Return (x, y) of the center of cell containing provided text 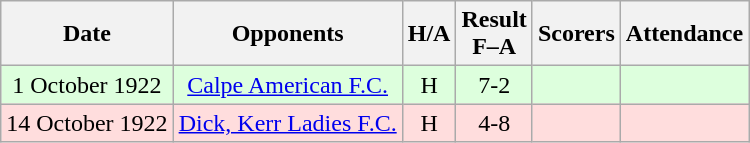
Attendance (684, 34)
Dick, Kerr Ladies F.C. (288, 123)
Date (87, 34)
7-2 (494, 85)
ResultF–A (494, 34)
Opponents (288, 34)
Calpe American F.C. (288, 85)
1 October 1922 (87, 85)
4-8 (494, 123)
Scorers (576, 34)
14 October 1922 (87, 123)
H/A (429, 34)
